Pinpoint the cell where the given text exists, returning its (X, Y) midpoint coordinate. 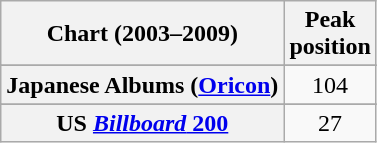
27 (330, 123)
US Billboard 200 (142, 123)
104 (330, 85)
Japanese Albums (Oricon) (142, 85)
Chart (2003–2009) (142, 34)
Peakposition (330, 34)
